Output the [x, y] coordinate of the center of the cell containing the given text.  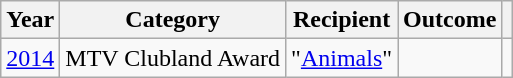
2014 [30, 58]
MTV Clubland Award [173, 58]
Category [173, 20]
Outcome [450, 20]
"Animals" [342, 58]
Year [30, 20]
Recipient [342, 20]
